Identify which cell holds the provided text, then report its [X, Y] central coordinate. 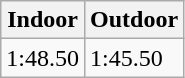
1:48.50 [43, 58]
Indoor [43, 20]
1:45.50 [134, 58]
Outdoor [134, 20]
